Identify which cell holds the provided text, then report its [X, Y] central coordinate. 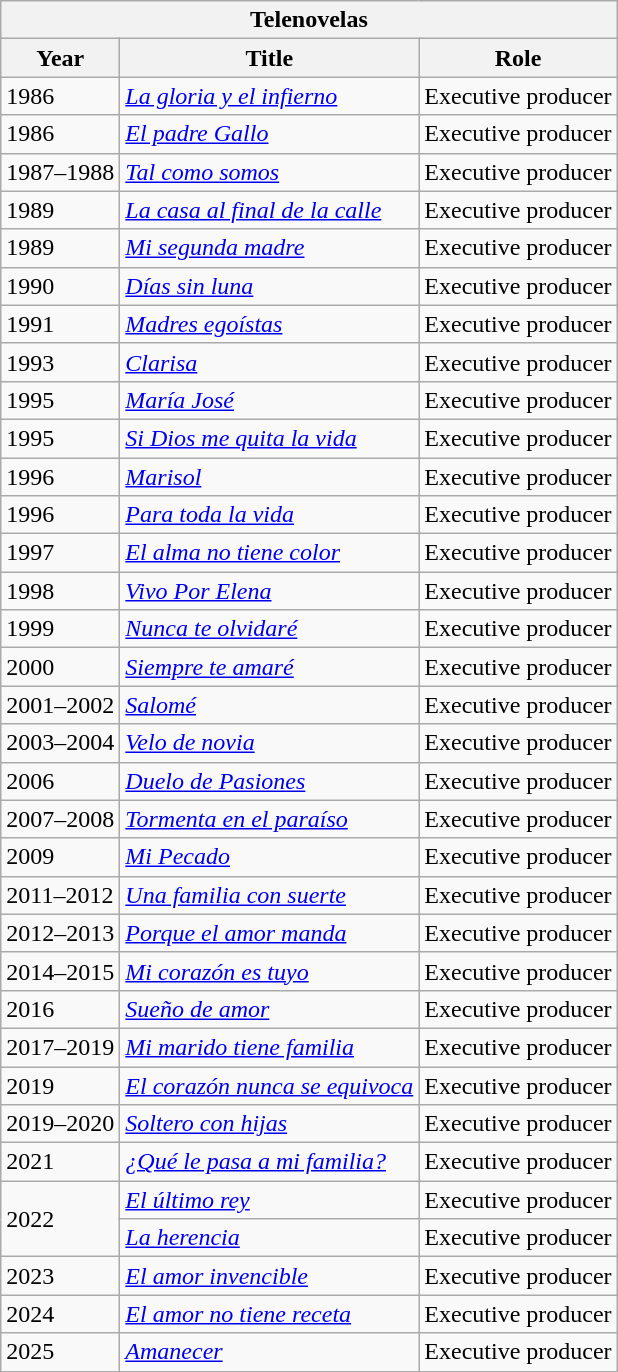
Nunca te olvidaré [270, 629]
Mi Pecado [270, 857]
La gloria y el infierno [270, 96]
2022 [60, 1219]
Salomé [270, 705]
2019–2020 [60, 1124]
1991 [60, 324]
Vivo Por Elena [270, 591]
Una familia con suerte [270, 895]
Mi marido tiene familia [270, 1047]
2007–2008 [60, 819]
Title [270, 58]
Madres egoístas [270, 324]
Year [60, 58]
Tormenta en el paraíso [270, 819]
2012–2013 [60, 933]
El padre Gallo [270, 134]
2003–2004 [60, 743]
2021 [60, 1162]
Marisol [270, 477]
Telenovelas [309, 20]
Mi corazón es tuyo [270, 971]
El amor no tiene receta [270, 1314]
Siempre te amaré [270, 667]
Si Dios me quita la vida [270, 438]
2014–2015 [60, 971]
El corazón nunca se equivoca [270, 1085]
La casa al final de la calle [270, 210]
¿Qué le pasa a mi familia? [270, 1162]
2006 [60, 781]
1999 [60, 629]
2009 [60, 857]
Días sin luna [270, 286]
Tal como somos [270, 172]
Soltero con hijas [270, 1124]
1990 [60, 286]
El último rey [270, 1200]
Porque el amor manda [270, 933]
2011–2012 [60, 895]
El amor invencible [270, 1276]
2017–2019 [60, 1047]
2001–2002 [60, 705]
1987–1988 [60, 172]
Clarisa [270, 362]
Mi segunda madre [270, 248]
Para toda la vida [270, 515]
2016 [60, 1009]
1997 [60, 553]
Amanecer [270, 1352]
2024 [60, 1314]
2025 [60, 1352]
El alma no tiene color [270, 553]
Duelo de Pasiones [270, 781]
Sueño de amor [270, 1009]
2019 [60, 1085]
Role [518, 58]
2023 [60, 1276]
La herencia [270, 1238]
1998 [60, 591]
María José [270, 400]
1993 [60, 362]
2000 [60, 667]
Velo de novia [270, 743]
